Locate the cell with the specified text and output its (x, y) center coordinate. 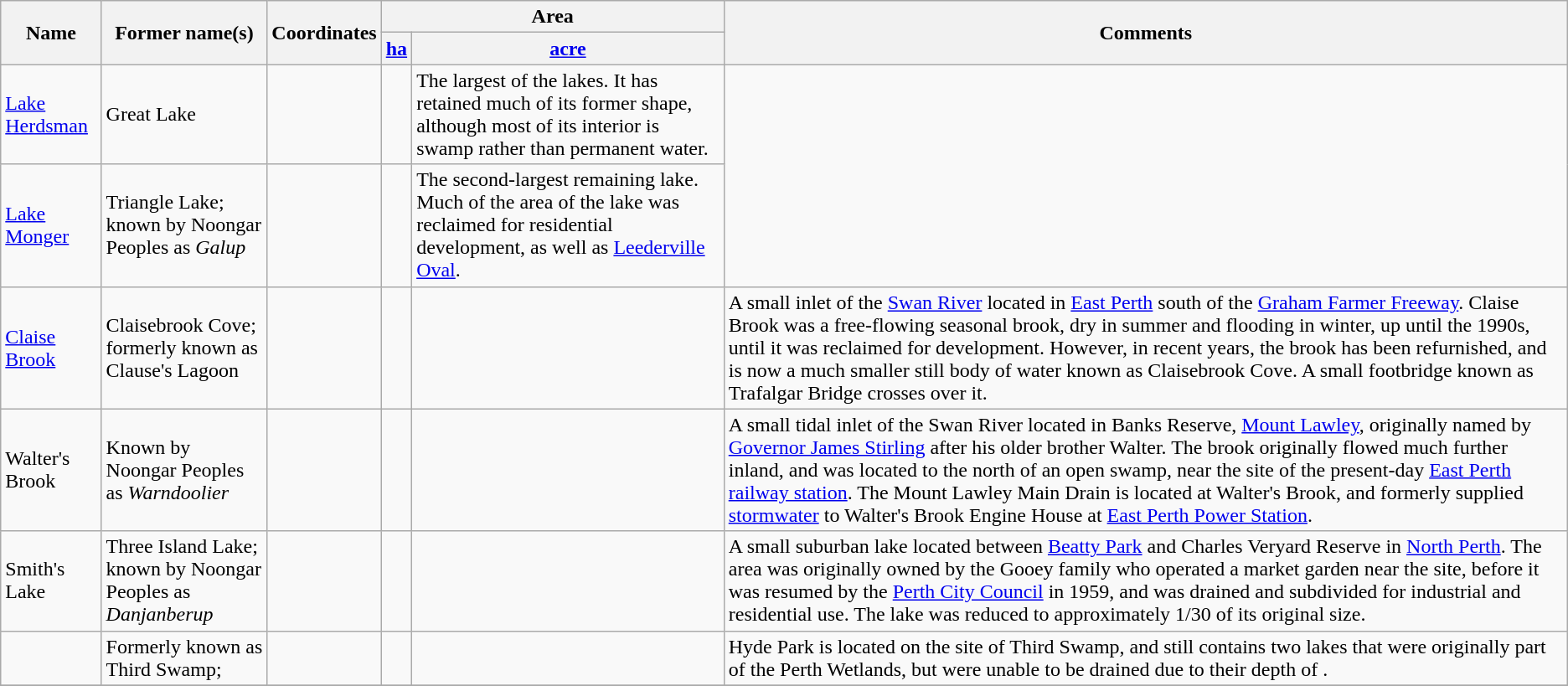
acre (568, 49)
Known by Noongar Peoples as Warndoolier (184, 470)
The second-largest remaining lake. Much of the area of the lake was reclaimed for residential development, as well as Leederville Oval. (568, 225)
Claise Brook (51, 348)
Lake Monger (51, 225)
Great Lake (184, 114)
ha (396, 49)
Comments (1146, 33)
Claisebrook Cove; formerly known as Clause's Lagoon (184, 348)
Three Island Lake; known by Noongar Peoples as Danjanberup (184, 581)
Former name(s) (184, 33)
Name (51, 33)
Coordinates (324, 33)
Formerly known as Third Swamp; (184, 658)
Lake Herdsman (51, 114)
Walter's Brook (51, 470)
Triangle Lake; known by Noongar Peoples as Galup (184, 225)
Area (553, 17)
Smith's Lake (51, 581)
The largest of the lakes. It has retained much of its former shape, although most of its interior is swamp rather than permanent water. (568, 114)
